Return the [X, Y] coordinate for the center point of the cell that contains the specified text.  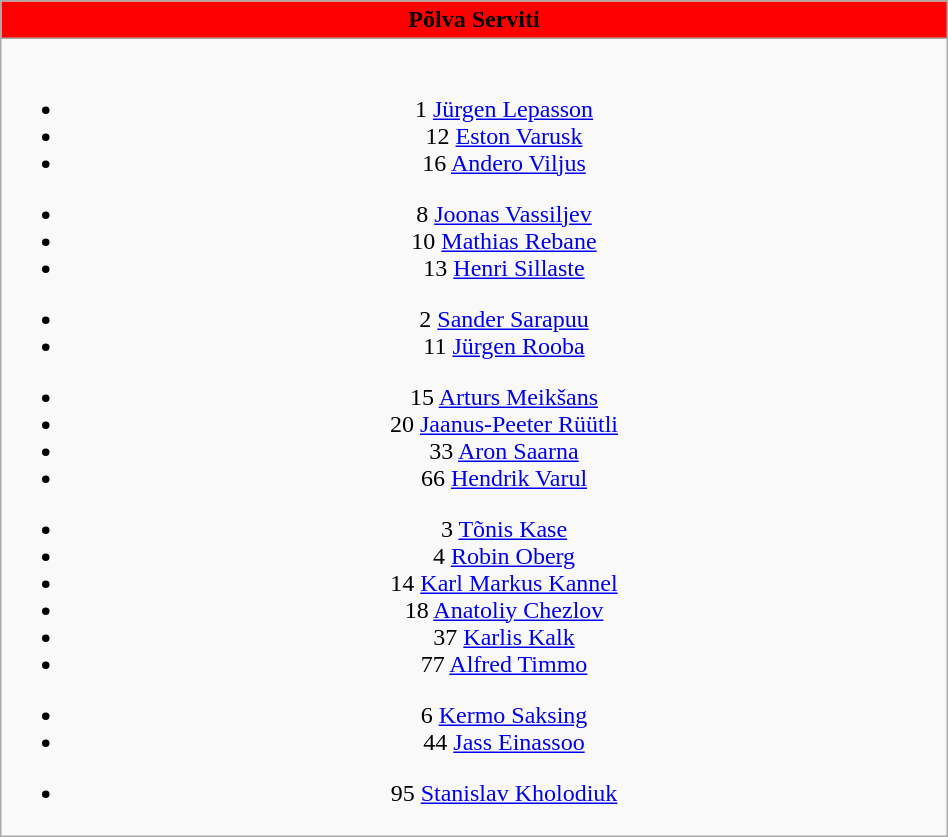
Põlva Serviti [474, 20]
